Scan for the cell matching the given text and deliver its [X, Y] coordinate at center. 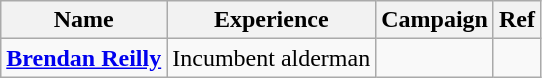
Incumbent alderman [272, 58]
Ref [516, 20]
Experience [272, 20]
Brendan Reilly [84, 58]
Campaign [435, 20]
Name [84, 20]
